For the text-containing cell, return its midpoint in (X, Y) coordinate format. 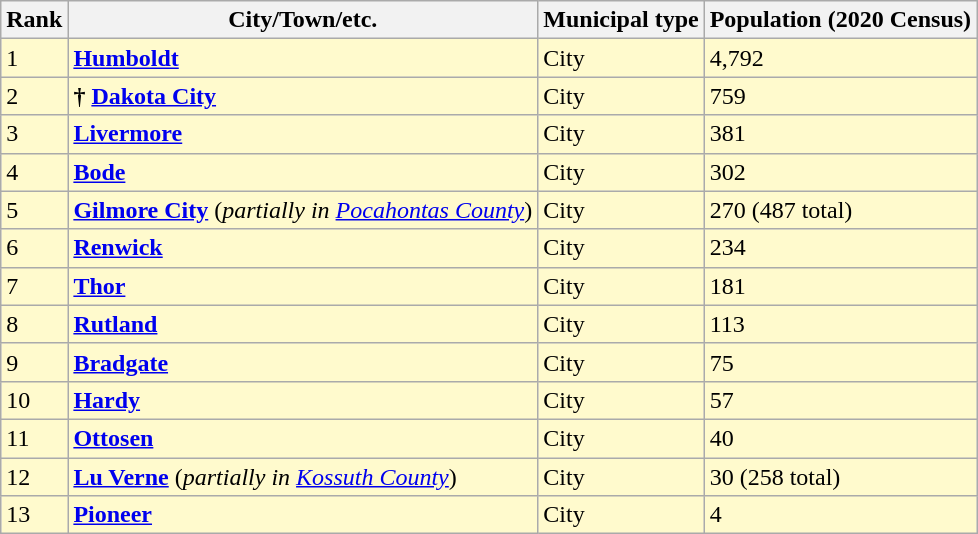
Pioneer (303, 515)
113 (840, 324)
12 (34, 477)
2 (34, 96)
† Dakota City (303, 96)
759 (840, 96)
Ottosen (303, 438)
11 (34, 438)
7 (34, 286)
3 (34, 134)
234 (840, 248)
Renwick (303, 248)
Humboldt (303, 58)
Gilmore City (partially in Pocahontas County) (303, 210)
Hardy (303, 400)
Livermore (303, 134)
Rank (34, 20)
1 (34, 58)
Bradgate (303, 362)
City/Town/etc. (303, 20)
10 (34, 400)
8 (34, 324)
5 (34, 210)
75 (840, 362)
Thor (303, 286)
40 (840, 438)
9 (34, 362)
270 (487 total) (840, 210)
302 (840, 172)
Bode (303, 172)
30 (258 total) (840, 477)
57 (840, 400)
Rutland (303, 324)
Population (2020 Census) (840, 20)
Municipal type (621, 20)
13 (34, 515)
Lu Verne (partially in Kossuth County) (303, 477)
6 (34, 248)
4,792 (840, 58)
181 (840, 286)
381 (840, 134)
